Search for the cell housing the specified text and yield its (x, y) center coordinate. 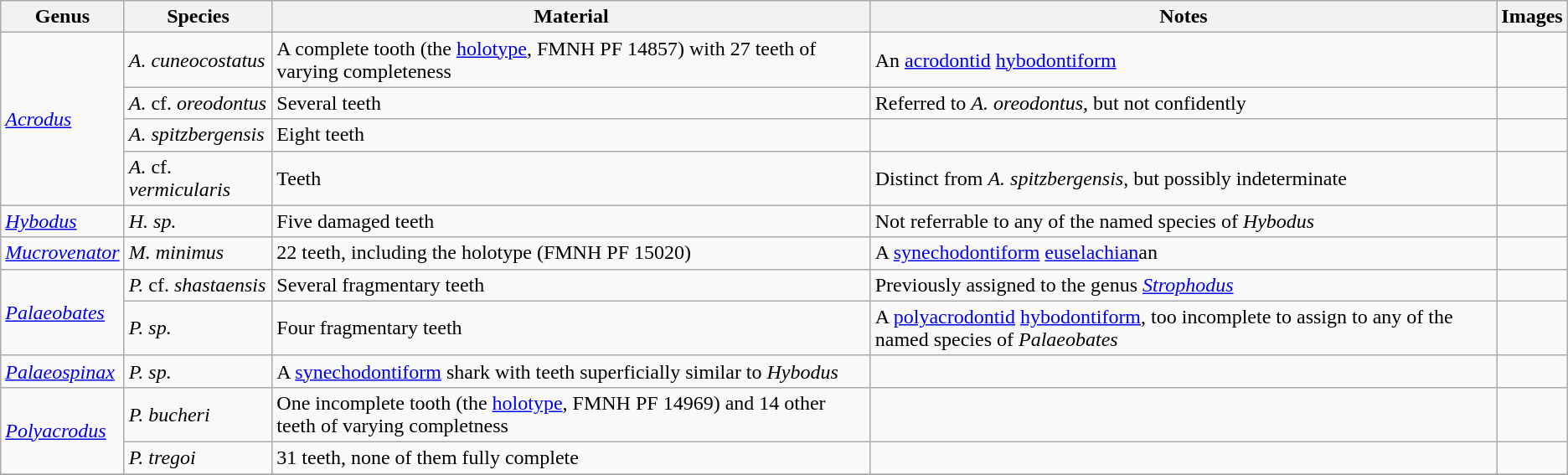
A. cuneocostatus (198, 60)
An acrodontid hybodontiform (1184, 60)
Notes (1184, 17)
Referred to A. oreodontus, but not confidently (1184, 103)
Several teeth (571, 103)
22 teeth, including the holotype (FMNH PF 15020) (571, 253)
P. cf. shastaensis (198, 285)
31 teeth, none of them fully complete (571, 457)
Polyacrodus (62, 431)
Images (1532, 17)
M. minimus (198, 253)
Several fragmentary teeth (571, 285)
P. bucheri (198, 414)
Palaeospinax (62, 371)
Genus (62, 17)
A polyacrodontid hybodontiform, too incomplete to assign to any of the named species of Palaeobates (1184, 328)
Eight teeth (571, 135)
Distinct from A. spitzbergensis, but possibly indeterminate (1184, 178)
Material (571, 17)
Teeth (571, 178)
Previously assigned to the genus Strophodus (1184, 285)
A. spitzbergensis (198, 135)
A. cf. vermicularis (198, 178)
H. sp. (198, 221)
Four fragmentary teeth (571, 328)
Not referrable to any of the named species of Hybodus (1184, 221)
Five damaged teeth (571, 221)
A synechodontiform euselachianan (1184, 253)
P. tregoi (198, 457)
Palaeobates (62, 312)
A complete tooth (the holotype, FMNH PF 14857) with 27 teeth of varying completeness (571, 60)
Hybodus (62, 221)
A synechodontiform shark with teeth superficially similar to Hybodus (571, 371)
One incomplete tooth (the holotype, FMNH PF 14969) and 14 other teeth of varying completness (571, 414)
Mucrovenator (62, 253)
Species (198, 17)
A. cf. oreodontus (198, 103)
Acrodus (62, 119)
